Provide the (x, y) coordinate of the cell's center where the given text is located.  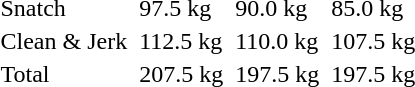
110.0 kg (278, 41)
112.5 kg (182, 41)
